Pinpoint the cell where the given text exists, returning its [X, Y] midpoint coordinate. 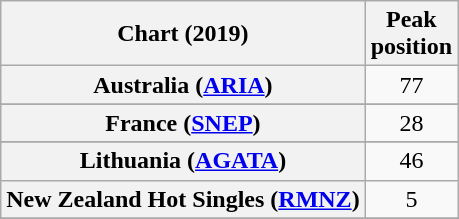
Peakposition [411, 34]
77 [411, 85]
Lithuania (AGATA) [183, 161]
Australia (ARIA) [183, 85]
28 [411, 123]
France (SNEP) [183, 123]
New Zealand Hot Singles (RMNZ) [183, 199]
5 [411, 199]
Chart (2019) [183, 34]
46 [411, 161]
